Output the [x, y] coordinate of the center of the cell containing the given text.  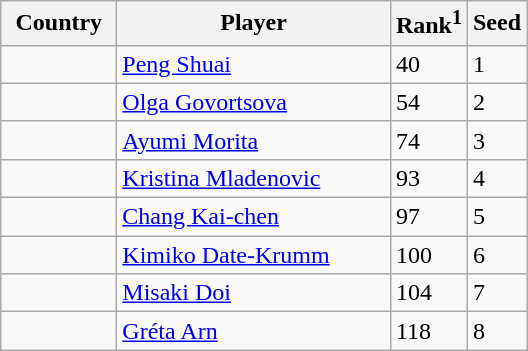
1 [496, 64]
Chang Kai-chen [254, 217]
8 [496, 331]
5 [496, 217]
93 [428, 178]
Misaki Doi [254, 293]
Peng Shuai [254, 64]
6 [496, 255]
104 [428, 293]
97 [428, 217]
Olga Govortsova [254, 102]
Country [59, 24]
74 [428, 140]
3 [496, 140]
Kristina Mladenovic [254, 178]
Seed [496, 24]
54 [428, 102]
Kimiko Date-Krumm [254, 255]
Gréta Arn [254, 331]
2 [496, 102]
4 [496, 178]
Ayumi Morita [254, 140]
Rank1 [428, 24]
Player [254, 24]
100 [428, 255]
40 [428, 64]
7 [496, 293]
118 [428, 331]
